Return (X, Y) of the center of cell containing provided text 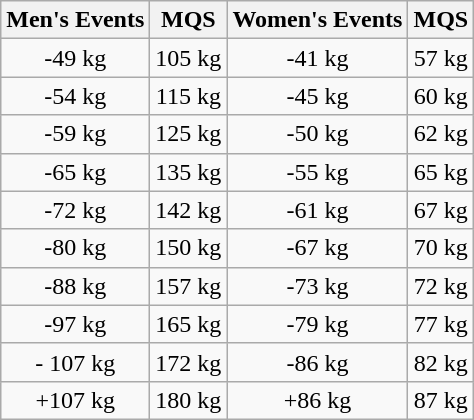
-54 kg (76, 96)
105 kg (188, 58)
-88 kg (76, 286)
62 kg (441, 134)
-67 kg (318, 248)
70 kg (441, 248)
125 kg (188, 134)
150 kg (188, 248)
-45 kg (318, 96)
87 kg (441, 400)
+86 kg (318, 400)
-97 kg (76, 324)
-41 kg (318, 58)
- 107 kg (76, 362)
67 kg (441, 210)
165 kg (188, 324)
65 kg (441, 172)
157 kg (188, 286)
-61 kg (318, 210)
60 kg (441, 96)
57 kg (441, 58)
Women's Events (318, 20)
82 kg (441, 362)
-72 kg (76, 210)
-73 kg (318, 286)
-50 kg (318, 134)
-55 kg (318, 172)
180 kg (188, 400)
115 kg (188, 96)
-49 kg (76, 58)
72 kg (441, 286)
172 kg (188, 362)
142 kg (188, 210)
135 kg (188, 172)
-80 kg (76, 248)
Men's Events (76, 20)
-86 kg (318, 362)
-59 kg (76, 134)
-79 kg (318, 324)
-65 kg (76, 172)
+107 kg (76, 400)
77 kg (441, 324)
